From the cell containing the given text, extract its center point as [X, Y] coordinate. 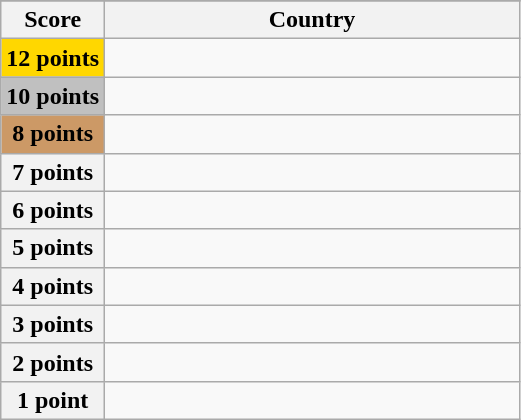
4 points [53, 286]
3 points [53, 324]
5 points [53, 248]
2 points [53, 362]
Score [53, 20]
12 points [53, 58]
Country [312, 20]
8 points [53, 134]
7 points [53, 172]
10 points [53, 96]
6 points [53, 210]
1 point [53, 400]
